Extract the (x, y) coordinate from the center of the cell holding the provided text.  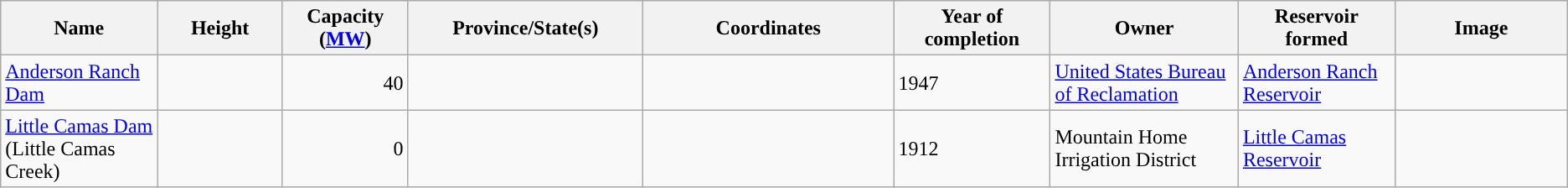
Mountain Home Irrigation District (1144, 149)
Name (79, 29)
Province/State(s) (526, 29)
Anderson Ranch Reservoir (1317, 82)
Reservoir formed (1317, 29)
Little Camas Reservoir (1317, 149)
Image (1481, 29)
Anderson Ranch Dam (79, 82)
0 (345, 149)
40 (345, 82)
Year of completion (972, 29)
Height (220, 29)
1912 (972, 149)
Coordinates (769, 29)
Capacity (MW) (345, 29)
1947 (972, 82)
Little Camas Dam (Little Camas Creek) (79, 149)
Owner (1144, 29)
United States Bureau of Reclamation (1144, 82)
